Determine the [X, Y] coordinate at the center of the cell enclosing the given text.  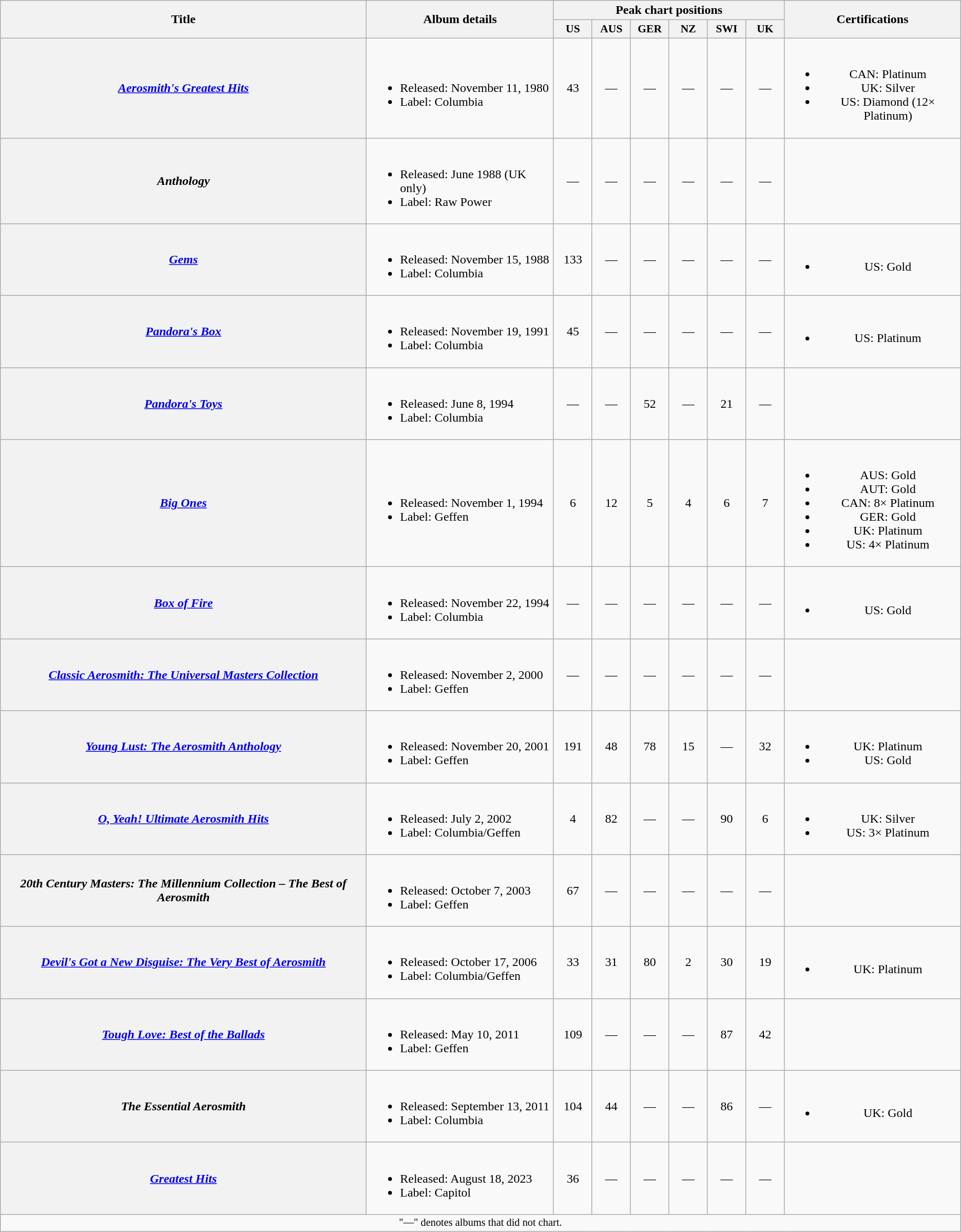
90 [727, 819]
AUS: GoldAUT: GoldCAN: 8× PlatinumGER: GoldUK: PlatinumUS: 4× Platinum [873, 503]
43 [573, 88]
Released: November 22, 1994Label: Columbia [460, 603]
36 [573, 1178]
44 [611, 1106]
Box of Fire [184, 603]
Released: June 1988 (UK only)Label: Raw Power [460, 181]
O, Yeah! Ultimate Aerosmith Hits [184, 819]
Classic Aerosmith: The Universal Masters Collection [184, 675]
US: Platinum [873, 332]
191 [573, 747]
19 [765, 962]
109 [573, 1034]
2 [688, 962]
Released: May 10, 2011Label: Geffen [460, 1034]
Pandora's Toys [184, 404]
Gems [184, 260]
20th Century Masters: The Millennium Collection – The Best of Aerosmith [184, 890]
Greatest Hits [184, 1178]
Released: November 1, 1994Label: Geffen [460, 503]
UK [765, 29]
52 [650, 404]
Pandora's Box [184, 332]
UK: PlatinumUS: Gold [873, 747]
67 [573, 890]
42 [765, 1034]
5 [650, 503]
UK: SilverUS: 3× Platinum [873, 819]
GER [650, 29]
The Essential Aerosmith [184, 1106]
Released: July 2, 2002Label: Columbia/Geffen [460, 819]
Title [184, 20]
UK: Gold [873, 1106]
Released: November 20, 2001Label: Geffen [460, 747]
NZ [688, 29]
Released: October 7, 2003Label: Geffen [460, 890]
104 [573, 1106]
AUS [611, 29]
31 [611, 962]
Released: November 19, 1991Label: Columbia [460, 332]
Aerosmith's Greatest Hits [184, 88]
Tough Love: Best of the Ballads [184, 1034]
32 [765, 747]
33 [573, 962]
30 [727, 962]
Devil's Got a New Disguise: The Very Best of Aerosmith [184, 962]
UK: Platinum [873, 962]
SWI [727, 29]
133 [573, 260]
Peak chart positions [668, 10]
Released: June 8, 1994Label: Columbia [460, 404]
87 [727, 1034]
7 [765, 503]
45 [573, 332]
"—" denotes albums that did not chart. [480, 1223]
Released: November 15, 1988Label: Columbia [460, 260]
80 [650, 962]
Released: November 11, 1980Label: Columbia [460, 88]
12 [611, 503]
78 [650, 747]
Certifications [873, 20]
US [573, 29]
Anthology [184, 181]
Young Lust: The Aerosmith Anthology [184, 747]
Released: August 18, 2023Label: Capitol [460, 1178]
82 [611, 819]
48 [611, 747]
CAN: PlatinumUK: SilverUS: Diamond (12× Platinum) [873, 88]
Album details [460, 20]
21 [727, 404]
Big Ones [184, 503]
Released: September 13, 2011Label: Columbia [460, 1106]
86 [727, 1106]
Released: October 17, 2006Label: Columbia/Geffen [460, 962]
Released: November 2, 2000Label: Geffen [460, 675]
15 [688, 747]
